Determine the (X, Y) coordinate at the center of the cell enclosing the given text.  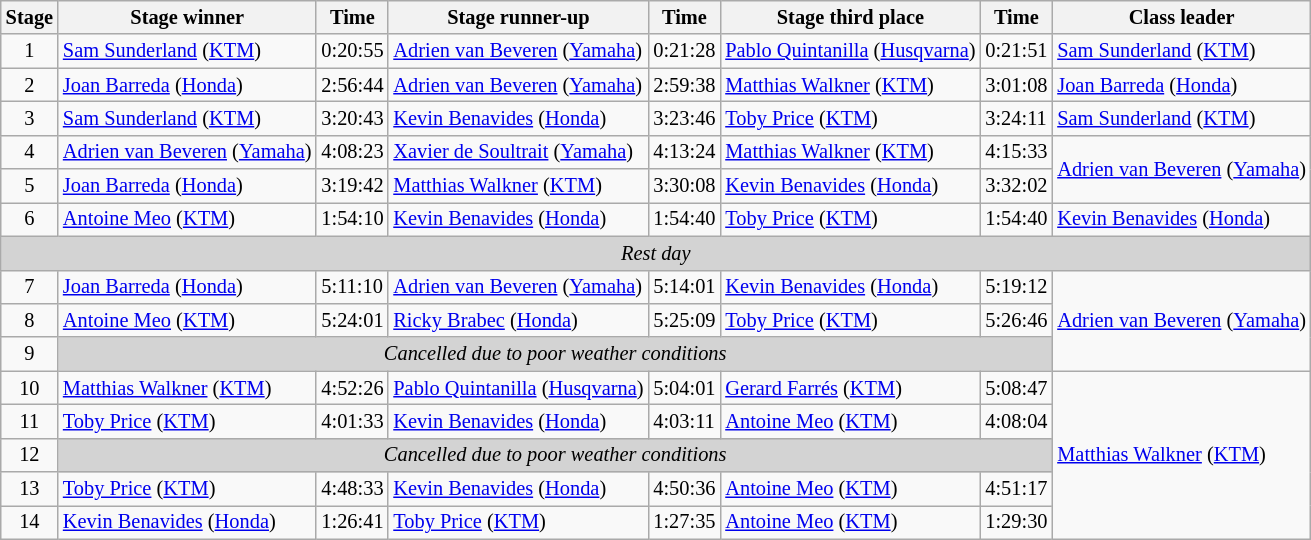
3:24:11 (1016, 118)
3:30:08 (684, 186)
Stage (30, 17)
1:27:35 (684, 522)
2:56:44 (352, 85)
8 (30, 320)
0:21:51 (1016, 51)
3:32:02 (1016, 186)
1 (30, 51)
2 (30, 85)
0:20:55 (352, 51)
6 (30, 219)
3:23:46 (684, 118)
12 (30, 455)
4:01:33 (352, 421)
5:25:09 (684, 320)
5:14:01 (684, 287)
5:24:01 (352, 320)
1:54:10 (352, 219)
2:59:38 (684, 85)
4:13:24 (684, 152)
Stage runner-up (518, 17)
4:08:23 (352, 152)
3:20:43 (352, 118)
4:08:04 (1016, 421)
4:50:36 (684, 489)
4:15:33 (1016, 152)
9 (30, 354)
14 (30, 522)
4:52:26 (352, 388)
10 (30, 388)
Stage third place (850, 17)
13 (30, 489)
3:01:08 (1016, 85)
Stage winner (187, 17)
5:26:46 (1016, 320)
0:21:28 (684, 51)
4 (30, 152)
3:19:42 (352, 186)
Rest day (656, 253)
3 (30, 118)
4:48:33 (352, 489)
Ricky Brabec (Honda) (518, 320)
5:04:01 (684, 388)
11 (30, 421)
1:26:41 (352, 522)
5:19:12 (1016, 287)
5:08:47 (1016, 388)
4:51:17 (1016, 489)
Xavier de Soultrait (Yamaha) (518, 152)
5 (30, 186)
Gerard Farrés (KTM) (850, 388)
1:29:30 (1016, 522)
Class leader (1181, 17)
5:11:10 (352, 287)
4:03:11 (684, 421)
7 (30, 287)
